Extract the [x, y] coordinate from the center of the cell holding the provided text.  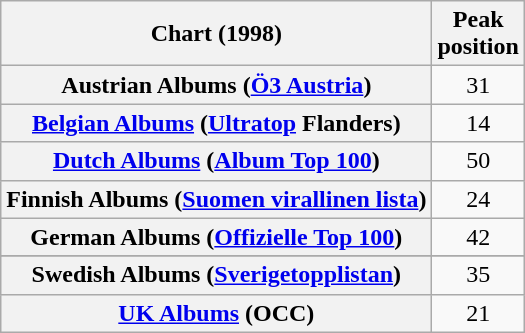
German Albums (Offizielle Top 100) [216, 237]
Dutch Albums (Album Top 100) [216, 161]
14 [478, 123]
Swedish Albums (Sverigetopplistan) [216, 275]
24 [478, 199]
21 [478, 313]
Austrian Albums (Ö3 Austria) [216, 85]
35 [478, 275]
Belgian Albums (Ultratop Flanders) [216, 123]
UK Albums (OCC) [216, 313]
Chart (1998) [216, 34]
31 [478, 85]
50 [478, 161]
Finnish Albums (Suomen virallinen lista) [216, 199]
42 [478, 237]
Peakposition [478, 34]
